Search for the cell housing the specified text and yield its (X, Y) center coordinate. 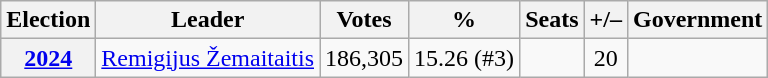
Seats (552, 20)
Leader (208, 20)
+/– (606, 20)
Votes (364, 20)
15.26 (#3) (464, 58)
2024 (48, 58)
Government (697, 20)
186,305 (364, 58)
Remigijus Žemaitaitis (208, 58)
Election (48, 20)
20 (606, 58)
% (464, 20)
